Return (X, Y) of the center of cell containing provided text 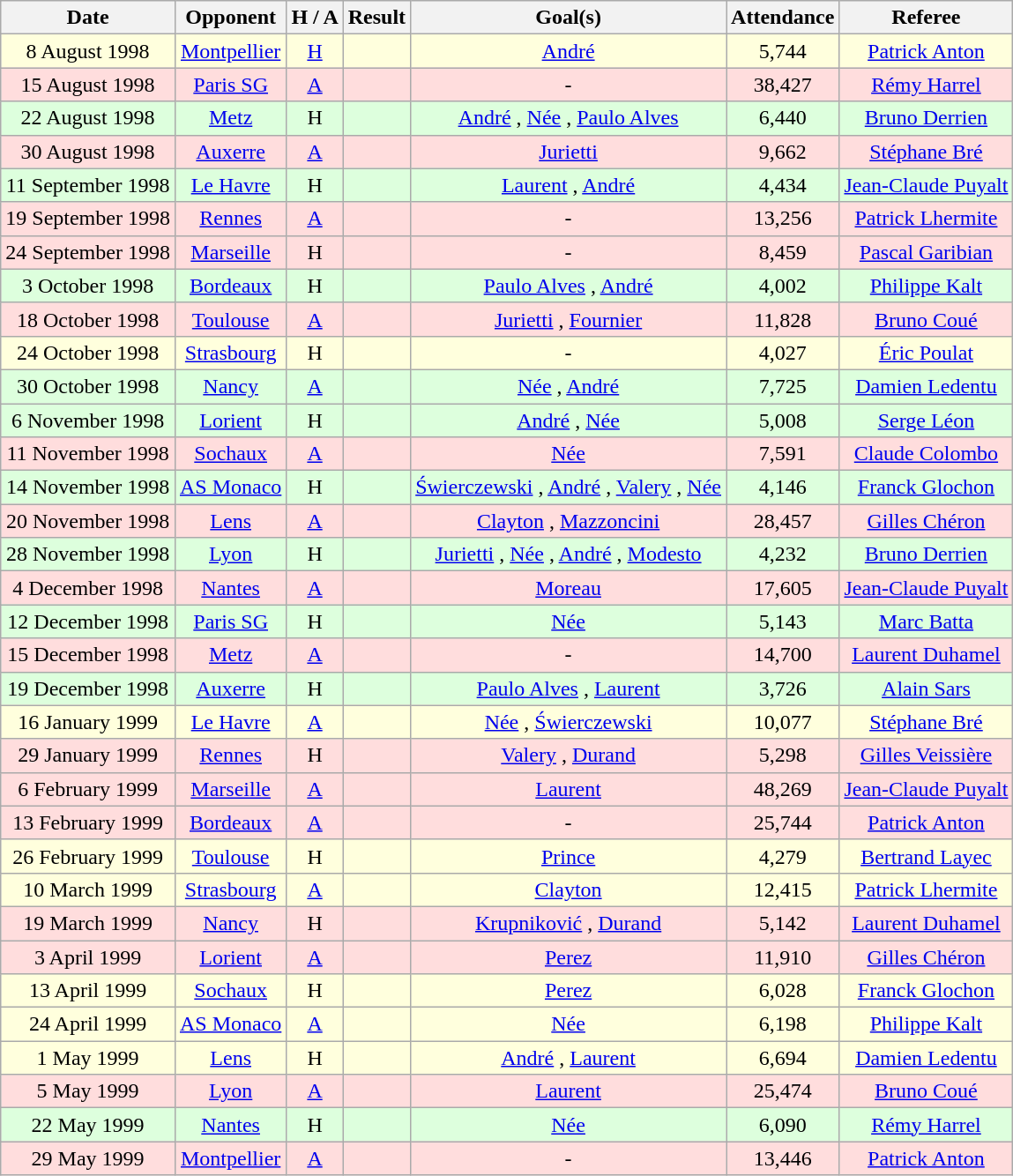
Paulo Alves , André (569, 286)
Née , André (569, 386)
19 March 1999 (88, 923)
Éric Poulat (926, 353)
13 February 1999 (88, 822)
18 October 1998 (88, 319)
12 December 1998 (88, 621)
14,700 (783, 655)
3 April 1999 (88, 956)
Świerczewski , André , Valery , Née (569, 488)
22 August 1998 (88, 118)
48,269 (783, 789)
Result (376, 18)
11 September 1998 (88, 185)
38,427 (783, 85)
12,415 (783, 889)
8,459 (783, 252)
11 November 1998 (88, 454)
24 September 1998 (88, 252)
Goal(s) (569, 18)
15 December 1998 (88, 655)
4,027 (783, 353)
4,232 (783, 555)
17,605 (783, 588)
13 April 1999 (88, 991)
André (569, 51)
Gilles Veissière (926, 755)
Clayton (569, 889)
Krupniković , Durand (569, 923)
6,028 (783, 991)
6 February 1999 (88, 789)
4,434 (783, 185)
26 February 1999 (88, 856)
4,002 (783, 286)
28,457 (783, 521)
16 January 1999 (88, 722)
Laurent , André (569, 185)
Opponent (230, 18)
Claude Colombo (926, 454)
13,446 (783, 1158)
Alain Sars (926, 688)
20 November 1998 (88, 521)
H / A (315, 18)
André , Née (569, 421)
11,910 (783, 956)
6,198 (783, 1024)
5,298 (783, 755)
Attendance (783, 18)
7,591 (783, 454)
1 May 1999 (88, 1058)
6 November 1998 (88, 421)
Jurietti , Fournier (569, 319)
Moreau (569, 588)
3 October 1998 (88, 286)
14 November 1998 (88, 488)
Clayton , Mazzoncini (569, 521)
Valery , Durand (569, 755)
25,474 (783, 1091)
André , Née , Paulo Alves (569, 118)
Date (88, 18)
5,744 (783, 51)
Serge Léon (926, 421)
28 November 1998 (88, 555)
29 May 1999 (88, 1158)
13,256 (783, 219)
9,662 (783, 152)
19 September 1998 (88, 219)
24 April 1999 (88, 1024)
22 May 1999 (88, 1125)
6,440 (783, 118)
15 August 1998 (88, 85)
Referee (926, 18)
7,725 (783, 386)
André , Laurent (569, 1058)
24 October 1998 (88, 353)
11,828 (783, 319)
4,279 (783, 856)
10,077 (783, 722)
Marc Batta (926, 621)
30 August 1998 (88, 152)
8 August 1998 (88, 51)
5,008 (783, 421)
6,694 (783, 1058)
Paulo Alves , Laurent (569, 688)
19 December 1998 (88, 688)
5,143 (783, 621)
Jurietti (569, 152)
Bertrand Layec (926, 856)
10 March 1999 (88, 889)
30 October 1998 (88, 386)
5 May 1999 (88, 1091)
4 December 1998 (88, 588)
6,090 (783, 1125)
5,142 (783, 923)
Née , Świerczewski (569, 722)
3,726 (783, 688)
29 January 1999 (88, 755)
Pascal Garibian (926, 252)
Prince (569, 856)
4,146 (783, 488)
Jurietti , Née , André , Modesto (569, 555)
25,744 (783, 822)
